Output the (x, y) coordinate of the center of the cell containing the given text.  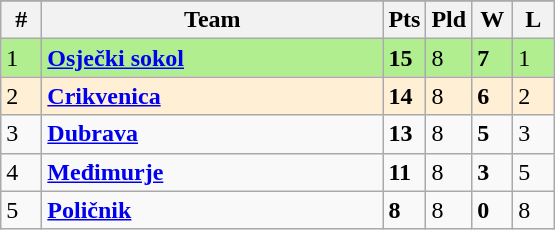
14 (404, 96)
7 (492, 58)
0 (492, 210)
6 (492, 96)
Međimurje (212, 172)
Osječki sokol (212, 58)
Pts (404, 20)
Poličnik (212, 210)
W (492, 20)
Pld (449, 20)
L (534, 20)
# (22, 20)
11 (404, 172)
4 (22, 172)
15 (404, 58)
Dubrava (212, 134)
Crikvenica (212, 96)
13 (404, 134)
Team (212, 20)
